Detect which cell encompasses the target text, then output its [X, Y] center coordinate. 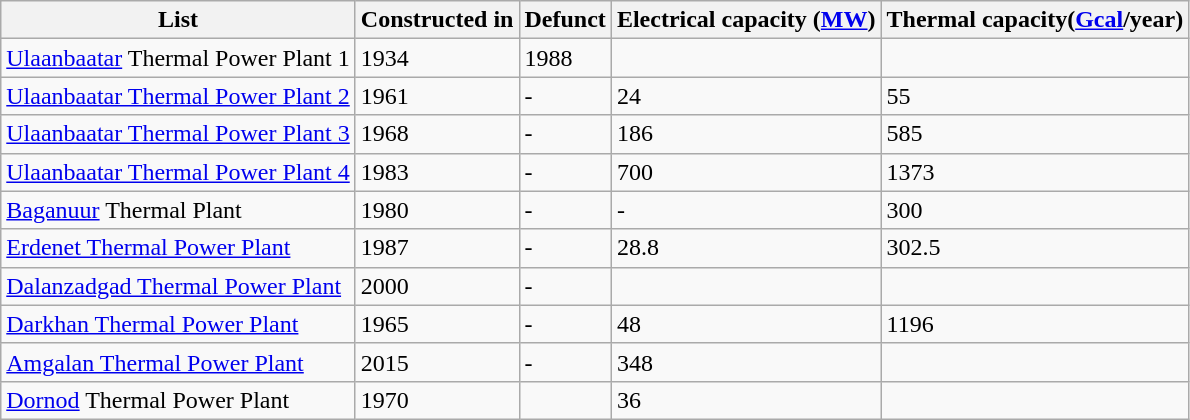
1196 [1035, 324]
186 [746, 134]
Ulaanbaatar Thermal Power Plant 3 [178, 134]
Thermal capacity(Gcal/year) [1035, 20]
Erdenet Thermal Power Plant [178, 248]
1934 [437, 58]
585 [1035, 134]
48 [746, 324]
2015 [437, 362]
1987 [437, 248]
36 [746, 400]
Ulaanbaatar Thermal Power Plant 2 [178, 96]
300 [1035, 210]
Ulaanbaatar Thermal Power Plant 1 [178, 58]
28.8 [746, 248]
Dornod Thermal Power Plant [178, 400]
1970 [437, 400]
302.5 [1035, 248]
2000 [437, 286]
Baganuur Thermal Plant [178, 210]
1373 [1035, 172]
348 [746, 362]
1983 [437, 172]
Electrical capacity (MW) [746, 20]
Darkhan Thermal Power Plant [178, 324]
1980 [437, 210]
24 [746, 96]
Constructed in [437, 20]
Dalanzadgad Thermal Power Plant [178, 286]
Amgalan Thermal Power Plant [178, 362]
Ulaanbaatar Thermal Power Plant 4 [178, 172]
List [178, 20]
1988 [565, 58]
1961 [437, 96]
1968 [437, 134]
55 [1035, 96]
1965 [437, 324]
700 [746, 172]
Defunct [565, 20]
